Return the [x, y] coordinate for the center point of the cell that contains the specified text.  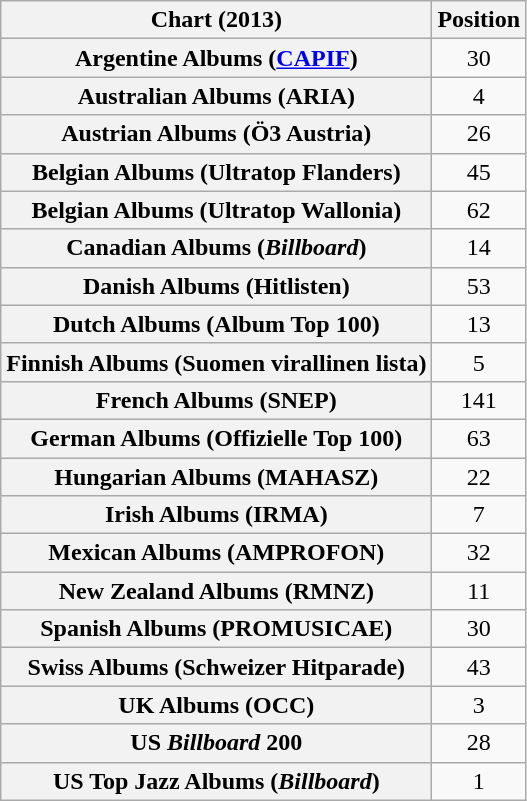
Belgian Albums (Ultratop Wallonia) [216, 210]
Danish Albums (Hitlisten) [216, 286]
Chart (2013) [216, 20]
UK Albums (OCC) [216, 705]
45 [479, 172]
63 [479, 438]
Canadian Albums (Billboard) [216, 248]
43 [479, 667]
Irish Albums (IRMA) [216, 515]
28 [479, 743]
US Top Jazz Albums (Billboard) [216, 781]
141 [479, 400]
New Zealand Albums (RMNZ) [216, 591]
4 [479, 96]
14 [479, 248]
22 [479, 477]
Argentine Albums (CAPIF) [216, 58]
Spanish Albums (PROMUSICAE) [216, 629]
US Billboard 200 [216, 743]
3 [479, 705]
Mexican Albums (AMPROFON) [216, 553]
53 [479, 286]
Swiss Albums (Schweizer Hitparade) [216, 667]
Finnish Albums (Suomen virallinen lista) [216, 362]
Dutch Albums (Album Top 100) [216, 324]
62 [479, 210]
Belgian Albums (Ultratop Flanders) [216, 172]
Austrian Albums (Ö3 Austria) [216, 134]
32 [479, 553]
French Albums (SNEP) [216, 400]
Australian Albums (ARIA) [216, 96]
1 [479, 781]
7 [479, 515]
Hungarian Albums (MAHASZ) [216, 477]
26 [479, 134]
Position [479, 20]
5 [479, 362]
13 [479, 324]
German Albums (Offizielle Top 100) [216, 438]
11 [479, 591]
